Locate the cell with the specified text and output its [X, Y] center coordinate. 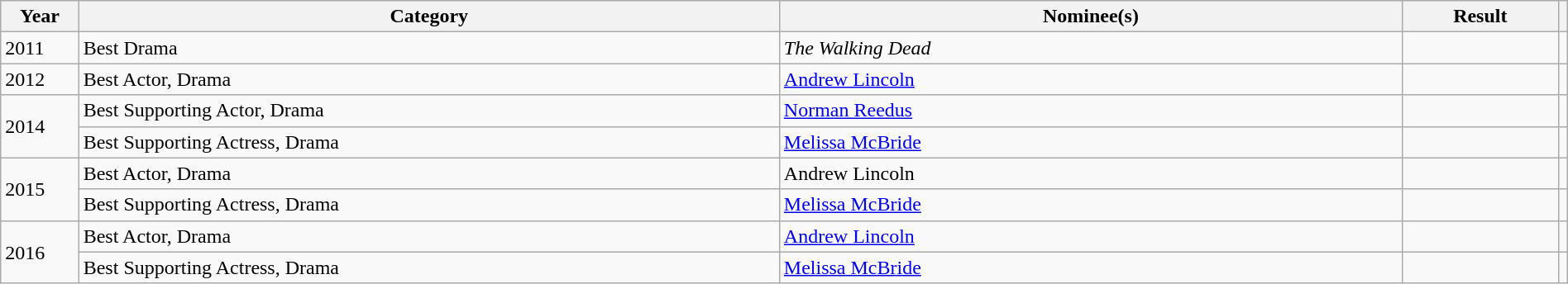
2015 [40, 189]
Nominee(s) [1090, 17]
Norman Reedus [1090, 111]
Best Drama [428, 48]
2012 [40, 79]
2016 [40, 252]
2011 [40, 48]
Year [40, 17]
Result [1480, 17]
The Walking Dead [1090, 48]
Category [428, 17]
Best Supporting Actor, Drama [428, 111]
2014 [40, 126]
